Return [X, Y] of the center of cell containing provided text 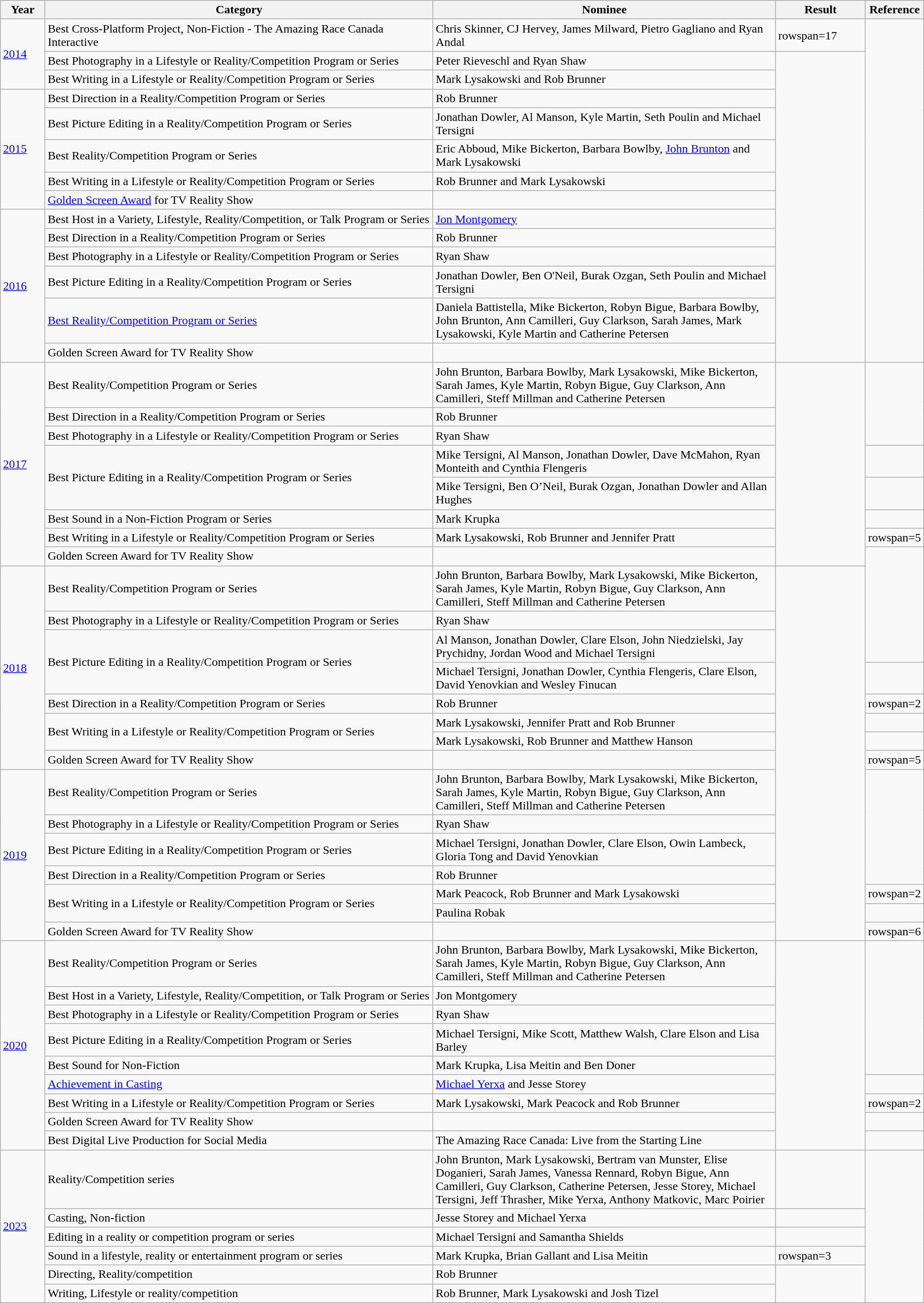
Category [239, 10]
Mark Lysakowski, Rob Brunner and Matthew Hanson [604, 741]
Paulina Robak [604, 913]
Michael Tersigni, Jonathan Dowler, Clare Elson, Owin Lambeck, Gloria Tong and David Yenovkian [604, 850]
Mike Tersigni, Al Manson, Jonathan Dowler, Dave McMahon, Ryan Monteith and Cynthia Flengeris [604, 461]
Mark Krupka, Brian Gallant and Lisa Meitin [604, 1256]
Sound in a lifestyle, reality or entertainment program or series [239, 1256]
Mark Lysakowski, Rob Brunner and Jennifer Pratt [604, 537]
2015 [23, 149]
Mark Lysakowski, Mark Peacock and Rob Brunner [604, 1103]
2018 [23, 667]
Eric Abboud, Mike Bickerton, Barbara Bowlby, John Brunton and Mark Lysakowski [604, 156]
Jonathan Dowler, Al Manson, Kyle Martin, Seth Poulin and Michael Tersigni [604, 123]
2023 [23, 1226]
Writing, Lifestyle or reality/competition [239, 1293]
Mark Krupka, Lisa Meitin and Ben Doner [604, 1065]
Michael Tersigni, Jonathan Dowler, Cynthia Flengeris, Clare Elson, David Yenovkian and Wesley Finucan [604, 678]
Reference [894, 10]
Nominee [604, 10]
rowspan=6 [894, 931]
2019 [23, 855]
Michael Tersigni and Samantha Shields [604, 1237]
Rob Brunner and Mark Lysakowski [604, 181]
Best Digital Live Production for Social Media [239, 1141]
Mark Krupka [604, 519]
Michael Tersigni, Mike Scott, Matthew Walsh, Clare Elson and Lisa Barley [604, 1039]
Result [820, 10]
2016 [23, 285]
2020 [23, 1045]
Jesse Storey and Michael Yerxa [604, 1218]
Rob Brunner, Mark Lysakowski and Josh Tizel [604, 1293]
Jonathan Dowler, Ben O'Neil, Burak Ozgan, Seth Poulin and Michael Tersigni [604, 281]
Michael Yerxa and Jesse Storey [604, 1084]
Mark Lysakowski and Rob Brunner [604, 79]
rowspan=17 [820, 36]
Mike Tersigni, Ben O’Neil, Burak Ozgan, Jonathan Dowler and Allan Hughes [604, 494]
Reality/Competition series [239, 1180]
Casting, Non-fiction [239, 1218]
2014 [23, 54]
Year [23, 10]
Editing in a reality or competition program or series [239, 1237]
Mark Lysakowski, Jennifer Pratt and Rob Brunner [604, 722]
Best Sound in a Non-Fiction Program or Series [239, 519]
Best Sound for Non-Fiction [239, 1065]
The Amazing Race Canada: Live from the Starting Line [604, 1141]
Achievement in Casting [239, 1084]
Directing, Reality/competition [239, 1274]
Peter Rieveschl and Ryan Shaw [604, 61]
2017 [23, 464]
Chris Skinner, CJ Hervey, James Milward, Pietro Gagliano and Ryan Andal [604, 36]
Al Manson, Jonathan Dowler, Clare Elson, John Niedzielski, Jay Prychidny, Jordan Wood and Michael Tersigni [604, 646]
rowspan=3 [820, 1256]
Best Cross-Platform Project, Non-Fiction - The Amazing Race Canada Interactive [239, 36]
Mark Peacock, Rob Brunner and Mark Lysakowski [604, 894]
